Identify which cell holds the provided text, then report its [x, y] central coordinate. 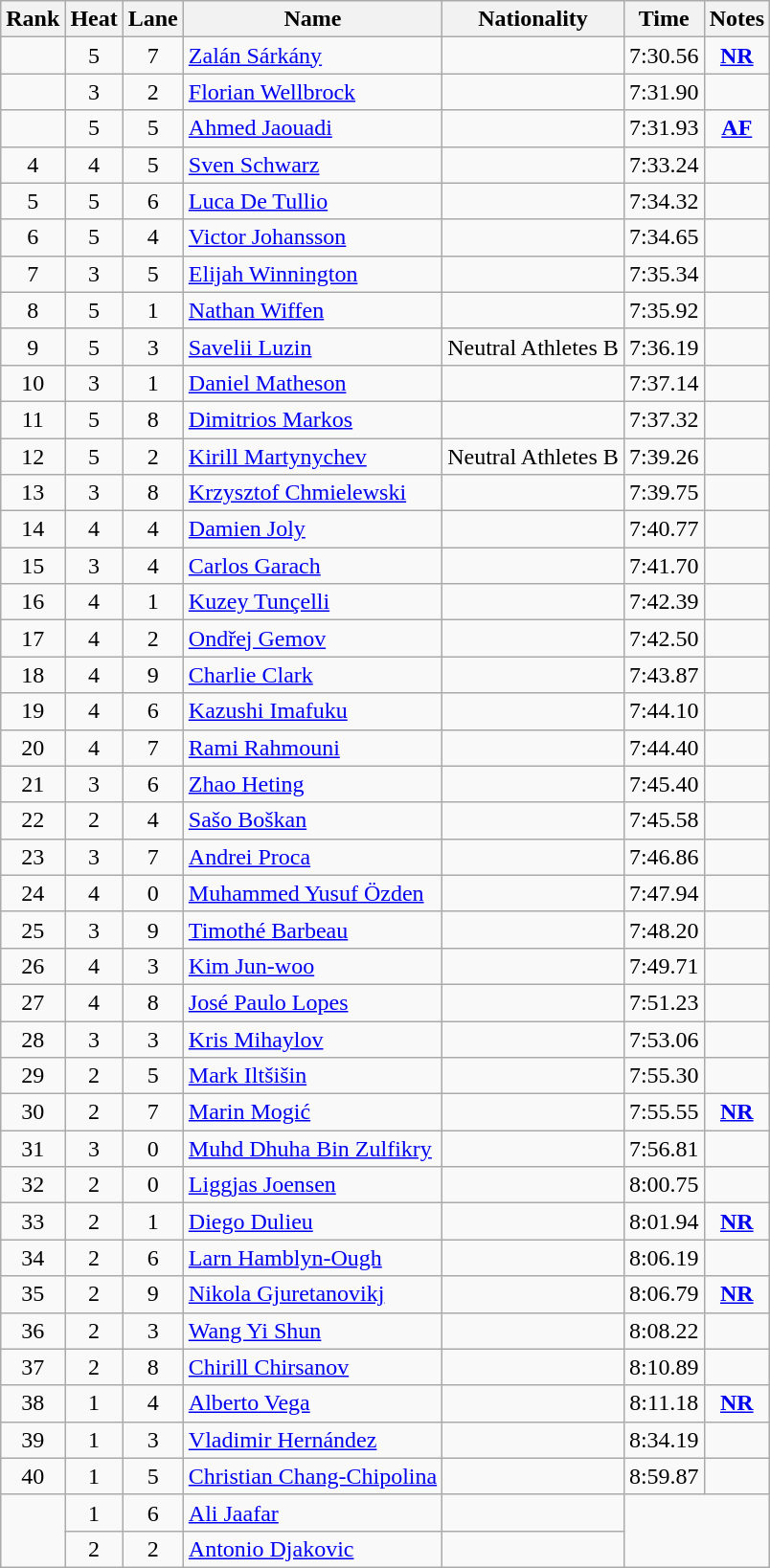
11 [33, 419]
Lane [153, 19]
36 [33, 1331]
7:47.94 [664, 893]
7:42.39 [664, 602]
10 [33, 383]
19 [33, 711]
AF [736, 128]
Zhao Heting [312, 784]
Carlos Garach [312, 566]
7:44.40 [664, 748]
Christian Chang-Chipolina [312, 1476]
8:08.22 [664, 1331]
Diego Dulieu [312, 1221]
8:00.75 [664, 1185]
Sven Schwarz [312, 165]
Timothé Barbeau [312, 930]
Sašo Boškan [312, 820]
Liggjas Joensen [312, 1185]
8:06.79 [664, 1294]
15 [33, 566]
17 [33, 638]
Damien Joly [312, 529]
7:31.90 [664, 92]
7:55.55 [664, 1112]
7:30.56 [664, 56]
Heat [94, 19]
Elijah Winnington [312, 274]
8:59.87 [664, 1476]
7:41.70 [664, 566]
José Paulo Lopes [312, 1002]
Wang Yi Shun [312, 1331]
7:34.32 [664, 201]
33 [33, 1221]
27 [33, 1002]
Larn Hamblyn-Ough [312, 1258]
Kim Jun-woo [312, 966]
Nationality [533, 19]
Alberto Vega [312, 1403]
Daniel Matheson [312, 383]
22 [33, 820]
7:37.14 [664, 383]
24 [33, 893]
Vladimir Hernández [312, 1440]
7:53.06 [664, 1039]
Rami Rahmouni [312, 748]
Florian Wellbrock [312, 92]
Chirill Chirsanov [312, 1367]
Krzysztof Chmielewski [312, 493]
7:44.10 [664, 711]
Dimitrios Markos [312, 419]
28 [33, 1039]
32 [33, 1185]
7:33.24 [664, 165]
Notes [736, 19]
7:46.86 [664, 857]
Kazushi Imafuku [312, 711]
Mark Iltšišin [312, 1076]
Nathan Wiffen [312, 310]
Rank [33, 19]
40 [33, 1476]
29 [33, 1076]
Kuzey Tunçelli [312, 602]
25 [33, 930]
Charlie Clark [312, 675]
31 [33, 1149]
7:35.92 [664, 310]
Antonio Djakovic [312, 1549]
7:36.19 [664, 347]
7:45.58 [664, 820]
Muhd Dhuha Bin Zulfikry [312, 1149]
26 [33, 966]
7:49.71 [664, 966]
7:35.34 [664, 274]
8:06.19 [664, 1258]
12 [33, 457]
7:31.93 [664, 128]
23 [33, 857]
Zalán Sárkány [312, 56]
7:42.50 [664, 638]
Savelii Luzin [312, 347]
Name [312, 19]
35 [33, 1294]
8:34.19 [664, 1440]
8:01.94 [664, 1221]
13 [33, 493]
8:10.89 [664, 1367]
7:39.26 [664, 457]
Kirill Martynychev [312, 457]
7:51.23 [664, 1002]
21 [33, 784]
Kris Mihaylov [312, 1039]
38 [33, 1403]
7:56.81 [664, 1149]
30 [33, 1112]
Andrei Proca [312, 857]
8:11.18 [664, 1403]
7:55.30 [664, 1076]
Marin Mogić [312, 1112]
Luca De Tullio [312, 201]
Ali Jaafar [312, 1512]
34 [33, 1258]
7:37.32 [664, 419]
16 [33, 602]
Ondřej Gemov [312, 638]
20 [33, 748]
37 [33, 1367]
7:40.77 [664, 529]
Ahmed Jaouadi [312, 128]
7:48.20 [664, 930]
7:43.87 [664, 675]
18 [33, 675]
Time [664, 19]
7:39.75 [664, 493]
39 [33, 1440]
14 [33, 529]
Victor Johansson [312, 237]
Muhammed Yusuf Özden [312, 893]
7:45.40 [664, 784]
Nikola Gjuretanovikj [312, 1294]
7:34.65 [664, 237]
